Detect which cell encompasses the target text, then output its [x, y] center coordinate. 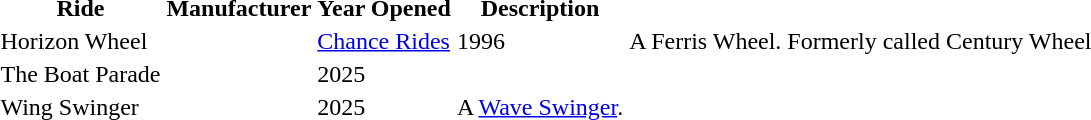
1996 [540, 41]
2025 [384, 74]
Chance Rides [384, 41]
